For the text-containing cell, return its midpoint in [x, y] coordinate format. 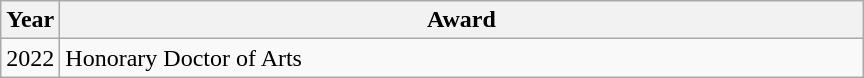
Year [30, 20]
2022 [30, 58]
Honorary Doctor of Arts [462, 58]
Award [462, 20]
